Return (X, Y) of the center of cell containing provided text 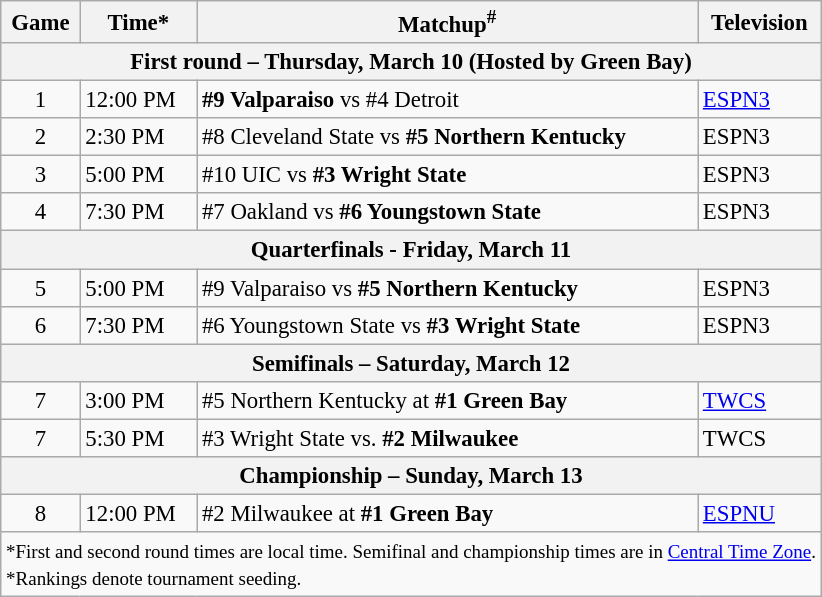
Television (760, 22)
*First and second round times are local time. Semifinal and championship times are in Central Time Zone. *Rankings denote tournament seeding. (411, 564)
1 (40, 100)
#2 Milwaukee at #1 Green Bay (448, 513)
#3 Wright State vs. #2 Milwaukee (448, 438)
8 (40, 513)
3:00 PM (138, 400)
5 (40, 288)
First round – Thursday, March 10 (Hosted by Green Bay) (411, 62)
4 (40, 213)
2 (40, 137)
2:30 PM (138, 137)
6 (40, 325)
Matchup# (448, 22)
#8 Cleveland State vs #5 Northern Kentucky (448, 137)
#9 Valparaiso vs #5 Northern Kentucky (448, 288)
#10 UIC vs #3 Wright State (448, 175)
Quarterfinals - Friday, March 11 (411, 250)
#5 Northern Kentucky at #1 Green Bay (448, 400)
3 (40, 175)
#6 Youngstown State vs #3 Wright State (448, 325)
Championship – Sunday, March 13 (411, 476)
5:30 PM (138, 438)
#9 Valparaiso vs #4 Detroit (448, 100)
Time* (138, 22)
ESPNU (760, 513)
Semifinals – Saturday, March 12 (411, 363)
#7 Oakland vs #6 Youngstown State (448, 213)
Game (40, 22)
